Determine the (x, y) coordinate at the center of the cell enclosing the given text.  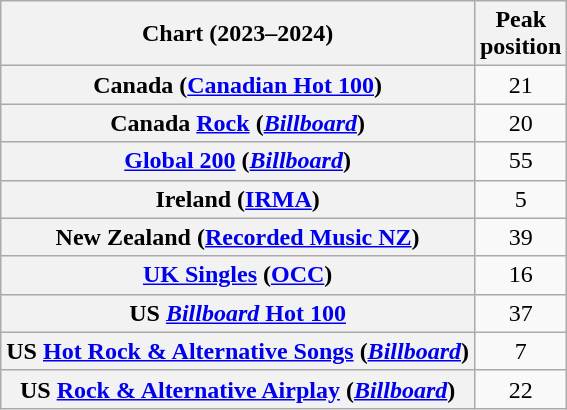
16 (520, 275)
US Hot Rock & Alternative Songs (Billboard) (238, 351)
Global 200 (Billboard) (238, 161)
22 (520, 389)
New Zealand (Recorded Music NZ) (238, 237)
Canada Rock (Billboard) (238, 123)
21 (520, 85)
Peakposition (520, 34)
UK Singles (OCC) (238, 275)
39 (520, 237)
Ireland (IRMA) (238, 199)
55 (520, 161)
Chart (2023–2024) (238, 34)
5 (520, 199)
US Billboard Hot 100 (238, 313)
Canada (Canadian Hot 100) (238, 85)
7 (520, 351)
20 (520, 123)
37 (520, 313)
US Rock & Alternative Airplay (Billboard) (238, 389)
